Identify which cell holds the provided text, then report its [x, y] central coordinate. 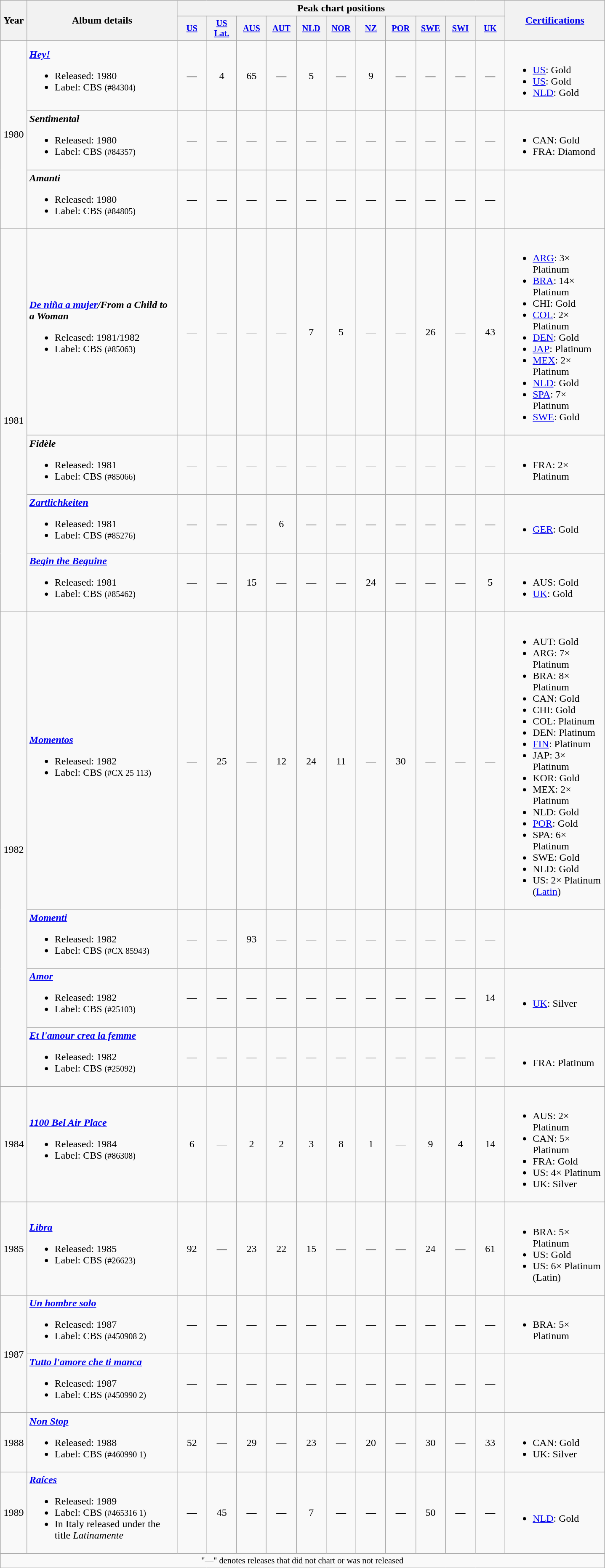
NZ [370, 29]
UK: Silver [555, 998]
1982 [14, 849]
AmorReleased: 1982Label: CBS (#25103) [102, 998]
92 [192, 1249]
Hey!Released: 1980Label: CBS (#84304) [102, 76]
"—" denotes releases that did not chart or was not released [302, 1561]
AUS [252, 29]
UK [490, 29]
8 [341, 1144]
BRA: 5× Platinum [555, 1324]
12 [281, 761]
Non StopReleased: 1988Label: CBS (#460990 1) [102, 1442]
US: GoldUS: GoldNLD: Gold [555, 76]
20 [370, 1442]
SWI [461, 29]
NLD: Gold [555, 1512]
NOR [341, 29]
Et l'amour crea la femmeReleased: 1982Label: CBS (#25092) [102, 1057]
GER: Gold [555, 524]
SWE [430, 29]
AmantiReleased: 1980Label: CBS (#84805) [102, 199]
25 [221, 761]
1 [370, 1144]
LibraReleased: 1985Label: CBS (#26623) [102, 1249]
Certifications [555, 21]
65 [252, 76]
FRA: 2× Platinum [555, 465]
1984 [14, 1144]
AUS: 2× PlatinumCAN: 5× PlatinumFRA: GoldUS: 4× PlatinumUK: Silver [555, 1144]
MomentosReleased: 1982Label: CBS (#CX 25 113) [102, 761]
Peak chart positions [341, 8]
FRA: Platinum [555, 1057]
43 [490, 332]
RaícesReleased: 1989Label: CBS (#465316 1)In Italy released under the title Latinamente [102, 1512]
CAN: GoldUK: Silver [555, 1442]
ARG: 3× PlatinumBRA: 14× PlatinumCHI: GoldCOL: 2× PlatinumDEN: GoldJAP: PlatinumMEX: 2× PlatinumNLD: GoldSPA: 7× PlatinumSWE: Gold [555, 332]
ZartlichkeitenReleased: 1981Label: CBS (#85276) [102, 524]
US [192, 29]
BRA: 5× PlatinumUS: GoldUS: 6× Platinum (Latin) [555, 1249]
1980 [14, 135]
Tutto l'amore che ti mancaReleased: 1987Label: CBS (#450990 2) [102, 1383]
AUS: GoldUK: Gold [555, 583]
SentimentalReleased: 1980Label: CBS (#84357) [102, 141]
33 [490, 1442]
22 [281, 1249]
50 [430, 1512]
NLD [312, 29]
1988 [14, 1442]
US Lat. [221, 29]
Year [14, 21]
Begin the BeguineReleased: 1981Label: CBS (#85462) [102, 583]
1987 [14, 1354]
Album details [102, 21]
3 [312, 1144]
52 [192, 1442]
26 [430, 332]
1981 [14, 421]
De niña a mujer/From a Child to a WomanReleased: 1981/1982Label: CBS (#85063) [102, 332]
MomentiReleased: 1982Label: CBS (#CX 85943) [102, 939]
61 [490, 1249]
1100 Bel Air PlaceReleased: 1984Label: CBS (#86308) [102, 1144]
POR [401, 29]
Un hombre soloReleased: 1987Label: CBS (#450908 2) [102, 1324]
FidèleReleased: 1981Label: CBS (#85066) [102, 465]
45 [221, 1512]
AUT [281, 29]
93 [252, 939]
1989 [14, 1512]
CAN: GoldFRA: Diamond [555, 141]
1985 [14, 1249]
29 [252, 1442]
11 [341, 761]
